Determine the [X, Y] coordinate at the center of the cell enclosing the given text.  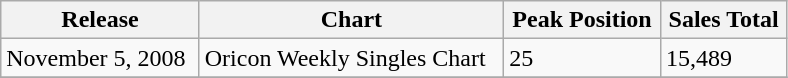
November 5, 2008 [100, 58]
Release [100, 20]
Oricon Weekly Singles Chart [351, 58]
Chart [351, 20]
Peak Position [582, 20]
15,489 [723, 58]
25 [582, 58]
Sales Total [723, 20]
